Extract the [x, y] coordinate from the center of the cell holding the provided text.  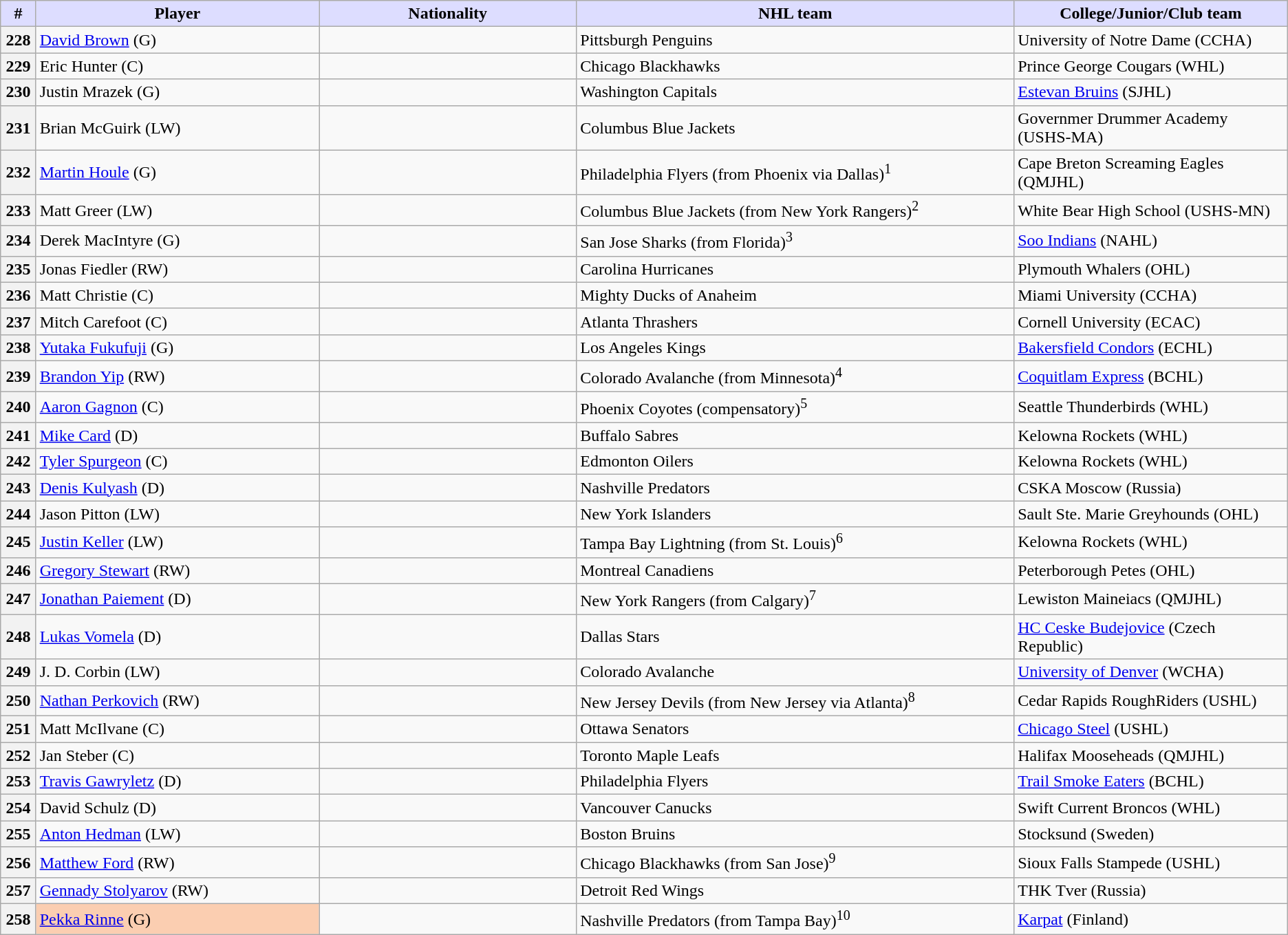
Yutaka Fukufuji (G) [178, 347]
Trail Smoke Eaters (BCHL) [1151, 782]
Nashville Predators [795, 488]
244 [18, 514]
White Bear High School (USHS-MN) [1151, 211]
Estevan Bruins (SJHL) [1151, 92]
Governmer Drummer Academy (USHS-MA) [1151, 128]
229 [18, 66]
Colorado Avalanche (from Minnesota)4 [795, 376]
Bakersfield Condors (ECHL) [1151, 347]
Brandon Yip (RW) [178, 376]
Aaron Gagnon (C) [178, 407]
Buffalo Sabres [795, 436]
Sault Ste. Marie Greyhounds (OHL) [1151, 514]
New Jersey Devils (from New Jersey via Atlanta)8 [795, 700]
Eric Hunter (C) [178, 66]
Nationality [448, 14]
256 [18, 863]
254 [18, 808]
Chicago Blackhawks [795, 66]
243 [18, 488]
University of Notre Dame (CCHA) [1151, 40]
Player [178, 14]
Coquitlam Express (BCHL) [1151, 376]
Plymouth Whalers (OHL) [1151, 269]
Halifax Mooseheads (QMJHL) [1151, 755]
Ottawa Senators [795, 729]
249 [18, 672]
Cornell University (ECAC) [1151, 321]
THK Tver (Russia) [1151, 891]
Atlanta Thrashers [795, 321]
Chicago Blackhawks (from San Jose)9 [795, 863]
Justin Keller (LW) [178, 542]
Cape Breton Screaming Eagles (QMJHL) [1151, 172]
Nathan Perkovich (RW) [178, 700]
Matthew Ford (RW) [178, 863]
258 [18, 919]
Stocksund (Sweden) [1151, 834]
Brian McGuirk (LW) [178, 128]
237 [18, 321]
Columbus Blue Jackets (from New York Rangers)2 [795, 211]
Boston Bruins [795, 834]
New York Islanders [795, 514]
Miami University (CCHA) [1151, 295]
Derek MacIntyre (G) [178, 241]
Dallas Stars [795, 637]
Jonas Fiedler (RW) [178, 269]
Phoenix Coyotes (compensatory)5 [795, 407]
College/Junior/Club team [1151, 14]
David Schulz (D) [178, 808]
232 [18, 172]
Gennady Stolyarov (RW) [178, 891]
255 [18, 834]
CSKA Moscow (Russia) [1151, 488]
246 [18, 570]
Jan Steber (C) [178, 755]
Vancouver Canucks [795, 808]
San Jose Sharks (from Florida)3 [795, 241]
Los Angeles Kings [795, 347]
New York Rangers (from Calgary)7 [795, 599]
247 [18, 599]
257 [18, 891]
Seattle Thunderbirds (WHL) [1151, 407]
252 [18, 755]
Denis Kulyash (D) [178, 488]
J. D. Corbin (LW) [178, 672]
Detroit Red Wings [795, 891]
Mike Card (D) [178, 436]
Matt Greer (LW) [178, 211]
David Brown (G) [178, 40]
Sioux Falls Stampede (USHL) [1151, 863]
Gregory Stewart (RW) [178, 570]
231 [18, 128]
Lukas Vomela (D) [178, 637]
Karpat (Finland) [1151, 919]
Philadelphia Flyers [795, 782]
Soo Indians (NAHL) [1151, 241]
Washington Capitals [795, 92]
235 [18, 269]
Tampa Bay Lightning (from St. Louis)6 [795, 542]
Colorado Avalanche [795, 672]
Matt McIlvane (C) [178, 729]
Travis Gawryletz (D) [178, 782]
Anton Hedman (LW) [178, 834]
238 [18, 347]
Jonathan Paiement (D) [178, 599]
Justin Mrazek (G) [178, 92]
Jason Pitton (LW) [178, 514]
250 [18, 700]
242 [18, 462]
Prince George Cougars (WHL) [1151, 66]
236 [18, 295]
Pittsburgh Penguins [795, 40]
233 [18, 211]
Tyler Spurgeon (C) [178, 462]
Columbus Blue Jackets [795, 128]
Toronto Maple Leafs [795, 755]
228 [18, 40]
253 [18, 782]
Peterborough Petes (OHL) [1151, 570]
Nashville Predators (from Tampa Bay)10 [795, 919]
Carolina Hurricanes [795, 269]
Lewiston Maineiacs (QMJHL) [1151, 599]
University of Denver (WCHA) [1151, 672]
Chicago Steel (USHL) [1151, 729]
HC Ceske Budejovice (Czech Republic) [1151, 637]
Matt Christie (C) [178, 295]
Montreal Canadiens [795, 570]
Edmonton Oilers [795, 462]
239 [18, 376]
245 [18, 542]
230 [18, 92]
241 [18, 436]
234 [18, 241]
Philadelphia Flyers (from Phoenix via Dallas)1 [795, 172]
Swift Current Broncos (WHL) [1151, 808]
Cedar Rapids RoughRiders (USHL) [1151, 700]
Pekka Rinne (G) [178, 919]
251 [18, 729]
Mighty Ducks of Anaheim [795, 295]
Mitch Carefoot (C) [178, 321]
248 [18, 637]
Martin Houle (G) [178, 172]
240 [18, 407]
# [18, 14]
NHL team [795, 14]
